For the text-containing cell, return its midpoint in [x, y] coordinate format. 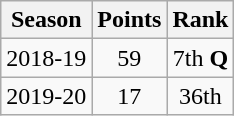
2019-20 [46, 96]
Season [46, 20]
Rank [200, 20]
17 [130, 96]
7th Q [200, 58]
59 [130, 58]
Points [130, 20]
36th [200, 96]
2018-19 [46, 58]
